Determine the (x, y) coordinate at the center of the cell enclosing the given text.  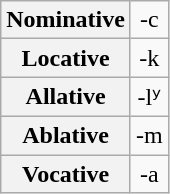
Allative (66, 97)
-k (149, 58)
Vocative (66, 173)
Locative (66, 58)
Nominative (66, 20)
-a (149, 173)
-c (149, 20)
Ablative (66, 135)
-lʸ (149, 97)
-m (149, 135)
